Scan for the cell matching the given text and deliver its (X, Y) coordinate at center. 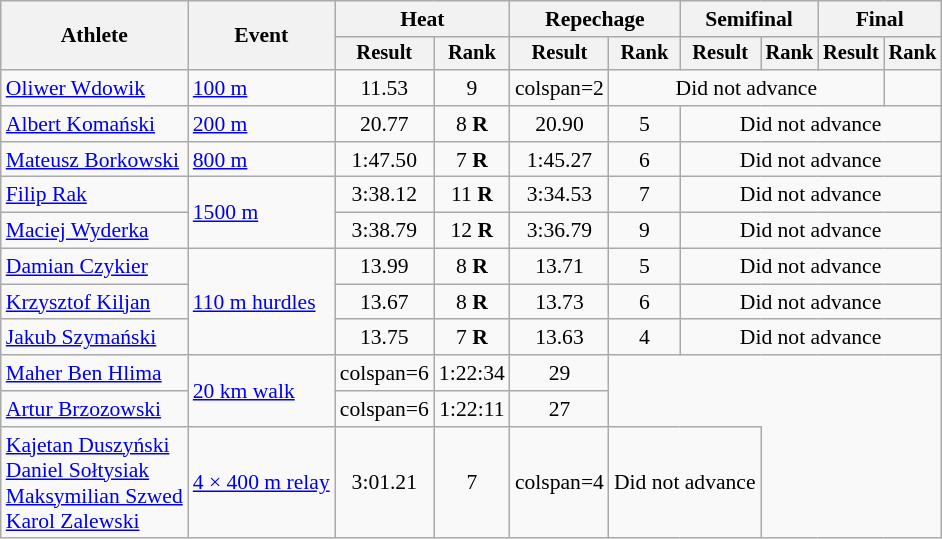
110 m hurdles (262, 302)
colspan=4 (560, 483)
3:34.53 (560, 195)
3:38.12 (384, 195)
29 (560, 373)
4 × 400 m relay (262, 483)
Maciej Wyderka (94, 231)
Albert Komański (94, 124)
200 m (262, 124)
Athlete (94, 36)
27 (560, 409)
Event (262, 36)
Repechage (595, 19)
Damian Czykier (94, 267)
13.67 (384, 302)
Kajetan DuszyńskiDaniel SołtysiakMaksymilian SzwedKarol Zalewski (94, 483)
13.75 (384, 338)
Final (880, 19)
Semifinal (749, 19)
100 m (262, 88)
11 R (472, 195)
Maher Ben Hlima (94, 373)
1500 m (262, 212)
Oliwer Wdowik (94, 88)
13.73 (560, 302)
4 (644, 338)
Mateusz Borkowski (94, 160)
20.90 (560, 124)
12 R (472, 231)
Artur Brzozowski (94, 409)
1:45.27 (560, 160)
20.77 (384, 124)
1:22:34 (472, 373)
3:38.79 (384, 231)
20 km walk (262, 390)
Jakub Szymański (94, 338)
1:22:11 (472, 409)
Krzysztof Kiljan (94, 302)
Heat (422, 19)
13.99 (384, 267)
Filip Rak (94, 195)
13.63 (560, 338)
3:01.21 (384, 483)
800 m (262, 160)
3:36.79 (560, 231)
13.71 (560, 267)
11.53 (384, 88)
colspan=2 (560, 88)
1:47.50 (384, 160)
